Search for the cell housing the specified text and yield its (x, y) center coordinate. 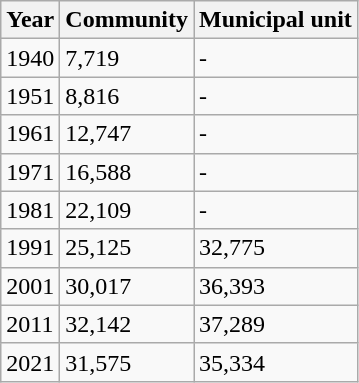
2021 (30, 362)
32,775 (276, 248)
12,747 (127, 134)
1951 (30, 96)
22,109 (127, 210)
35,334 (276, 362)
31,575 (127, 362)
25,125 (127, 248)
37,289 (276, 324)
1971 (30, 172)
1940 (30, 58)
Community (127, 20)
1981 (30, 210)
2011 (30, 324)
1961 (30, 134)
Municipal unit (276, 20)
32,142 (127, 324)
2001 (30, 286)
7,719 (127, 58)
1991 (30, 248)
8,816 (127, 96)
36,393 (276, 286)
Year (30, 20)
30,017 (127, 286)
16,588 (127, 172)
